Locate the cell with the specified text and output its (x, y) center coordinate. 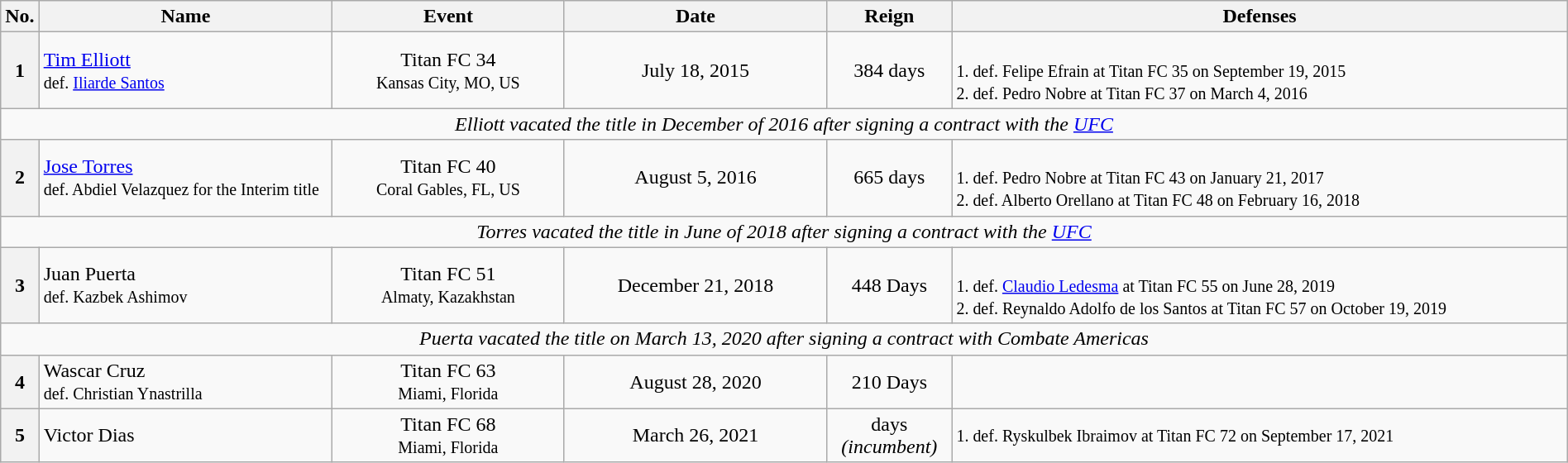
665 days (890, 178)
1. def. Ryskulbek Ibraimov at Titan FC 72 on September 17, 2021 (1260, 435)
Reign (890, 17)
5 (20, 435)
December 21, 2018 (696, 285)
1. def. Pedro Nobre at Titan FC 43 on January 21, 2017 2. def. Alberto Orellano at Titan FC 48 on February 16, 2018 (1260, 178)
Victor Dias (185, 435)
August 28, 2020 (696, 382)
Titan FC 51 Almaty, Kazakhstan (448, 285)
3 (20, 285)
Titan FC 68 Miami, Florida (448, 435)
448 Days (890, 285)
March 26, 2021 (696, 435)
Torres vacated the title in June of 2018 after signing a contract with the UFC (784, 231)
July 18, 2015 (696, 70)
4 (20, 382)
Event (448, 17)
Titan FC 40 Coral Gables, FL, US (448, 178)
1. def. Claudio Ledesma at Titan FC 55 on June 28, 2019 2. def. Reynaldo Adolfo de los Santos at Titan FC 57 on October 19, 2019 (1260, 285)
1. def. Felipe Efrain at Titan FC 35 on September 19, 2015 2. def. Pedro Nobre at Titan FC 37 on March 4, 2016 (1260, 70)
384 days (890, 70)
2 (20, 178)
Date (696, 17)
No. (20, 17)
days(incumbent) (890, 435)
Defenses (1260, 17)
Puerta vacated the title on March 13, 2020 after signing a contract with Combate Americas (784, 339)
210 Days (890, 382)
1 (20, 70)
Name (185, 17)
Jose Torresdef. Abdiel Velazquez for the Interim title (185, 178)
Titan FC 63 Miami, Florida (448, 382)
Titan FC 34 Kansas City, MO, US (448, 70)
Elliott vacated the title in December of 2016 after signing a contract with the UFC (784, 124)
Wascar Cruzdef. Christian Ynastrilla (185, 382)
August 5, 2016 (696, 178)
Tim Elliottdef. Iliarde Santos (185, 70)
Juan Puertadef. Kazbek Ashimov (185, 285)
